Locate the cell with the specified text and output its (x, y) center coordinate. 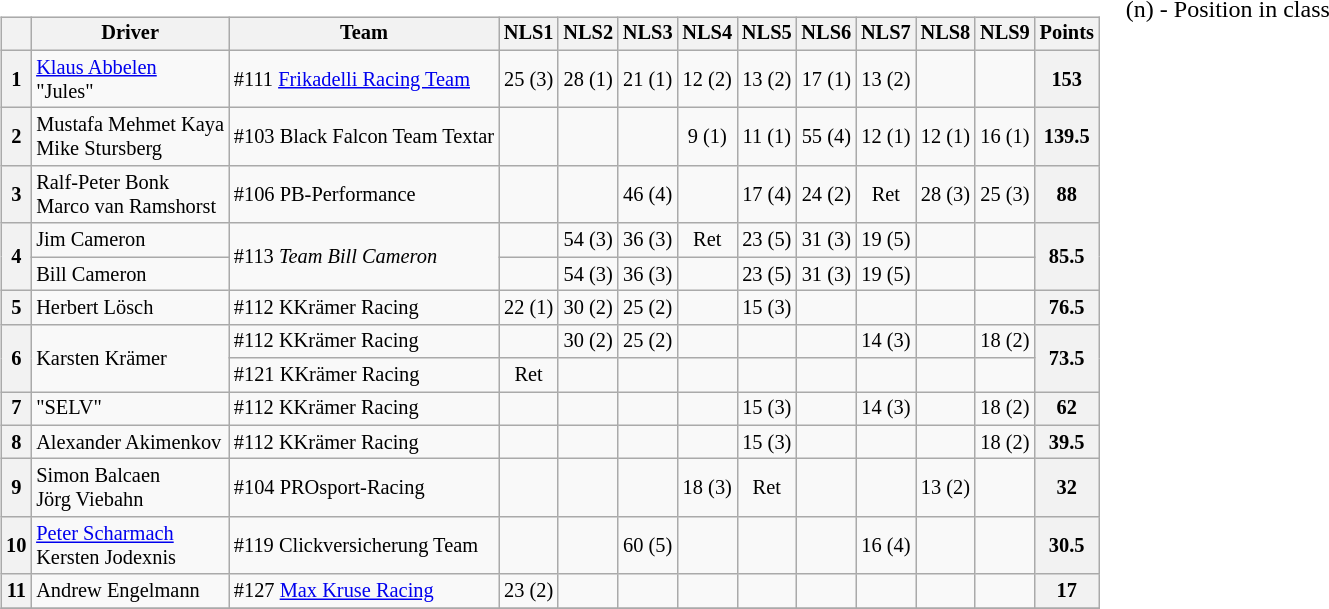
5 (16, 308)
#113 Team Bill Cameron (364, 256)
85.5 (1067, 256)
Mustafa Mehmet Kaya Mike Stursberg (130, 137)
88 (1067, 195)
Ralf-Peter Bonk Marco van Ramshorst (130, 195)
4 (16, 256)
62 (1067, 409)
Driver (130, 34)
8 (16, 442)
2 (16, 137)
#106 PB-Performance (364, 195)
10 (16, 546)
16 (1) (1005, 137)
73.5 (1067, 358)
39.5 (1067, 442)
139.5 (1067, 137)
11 (1) (767, 137)
17 (4) (767, 195)
#111 Frikadelli Racing Team (364, 79)
153 (1067, 79)
#121 KKrämer Racing (364, 375)
21 (1) (648, 79)
24 (2) (827, 195)
17 (1) (827, 79)
12 (2) (707, 79)
#127 Max Kruse Racing (364, 591)
NLS8 (946, 34)
NLS9 (1005, 34)
Alexander Akimenkov (130, 442)
9 (16, 488)
55 (4) (827, 137)
Bill Cameron (130, 274)
"SELV" (130, 409)
11 (16, 591)
Karsten Krämer (130, 358)
NLS7 (886, 34)
Andrew Engelmann (130, 591)
NLS1 (529, 34)
Herbert Lösch (130, 308)
16 (4) (886, 546)
6 (16, 358)
23 (2) (529, 591)
22 (1) (529, 308)
NLS6 (827, 34)
60 (5) (648, 546)
NLS5 (767, 34)
#104 PROsport-Racing (364, 488)
Peter Scharmach Kersten Jodexnis (130, 546)
NLS3 (648, 34)
#103 Black Falcon Team Textar (364, 137)
9 (1) (707, 137)
18 (3) (707, 488)
#119 Clickversicherung Team (364, 546)
46 (4) (648, 195)
Klaus Abbelen "Jules" (130, 79)
7 (16, 409)
NLS2 (588, 34)
Simon Balcaen Jörg Viebahn (130, 488)
3 (16, 195)
28 (3) (946, 195)
1 (16, 79)
30.5 (1067, 546)
Team (364, 34)
17 (1067, 591)
NLS4 (707, 34)
76.5 (1067, 308)
32 (1067, 488)
28 (1) (588, 79)
Points (1067, 34)
Jim Cameron (130, 240)
